Search for the cell housing the specified text and yield its [x, y] center coordinate. 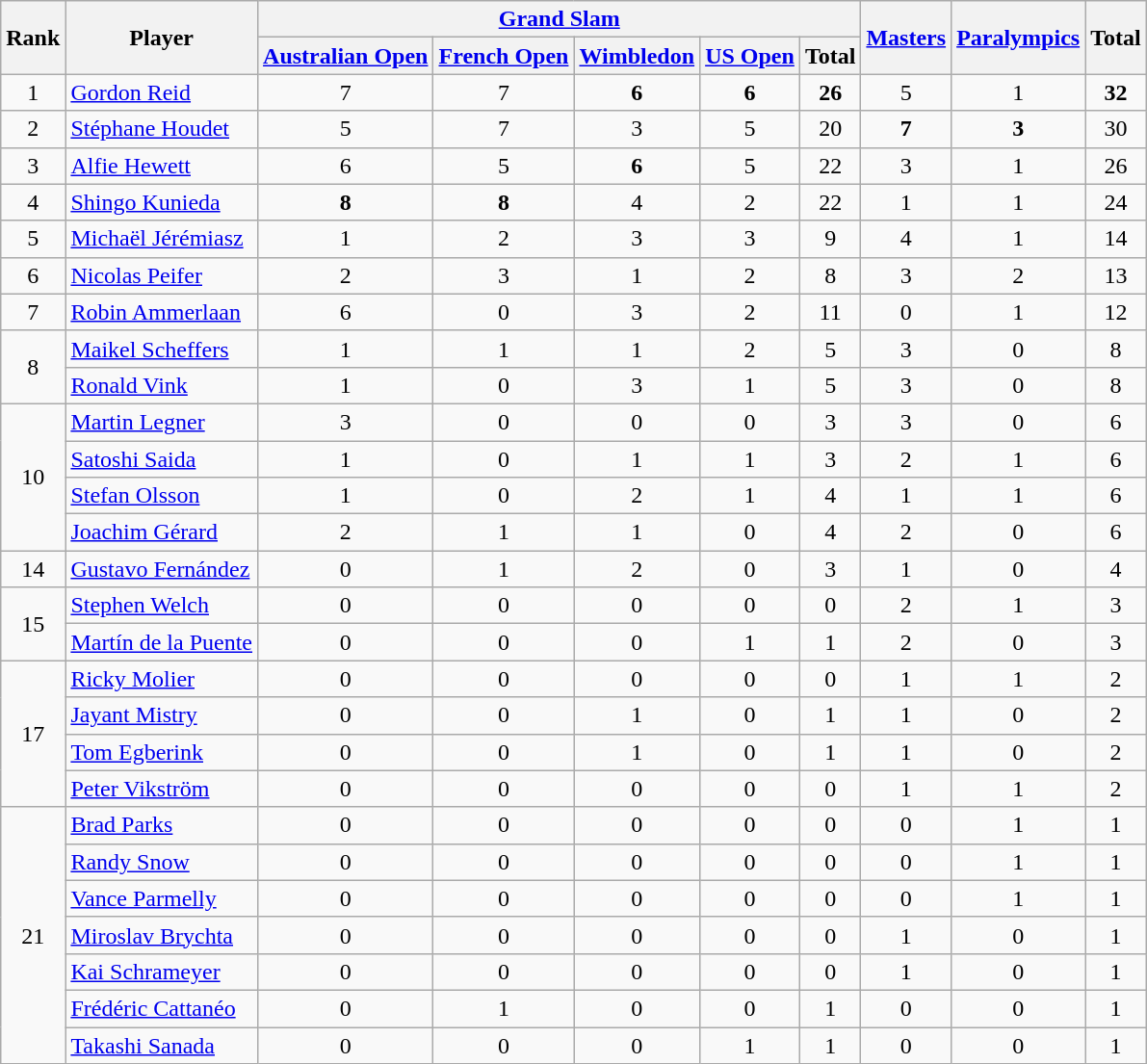
Gordon Reid [162, 92]
Stefan Olsson [162, 496]
Tom Egberink [162, 752]
Satoshi Saida [162, 459]
11 [830, 312]
Maikel Scheffers [162, 349]
Ronald Vink [162, 385]
Rank [33, 38]
Martín de la Puente [162, 642]
12 [1116, 312]
Grand Slam [560, 19]
21 [33, 935]
Shingo Kunieda [162, 202]
10 [33, 477]
Stéphane Houdet [162, 129]
Gustavo Fernández [162, 569]
Alfie Hewett [162, 166]
Australian Open [346, 56]
Brad Parks [162, 825]
Kai Schrameyer [162, 972]
20 [830, 129]
Frédéric Cattanéo [162, 1008]
15 [33, 624]
Masters [906, 38]
30 [1116, 129]
9 [830, 239]
Michaël Jérémiasz [162, 239]
Robin Ammerlaan [162, 312]
Player [162, 38]
Nicolas Peifer [162, 275]
Ricky Molier [162, 679]
Wimbledon [638, 56]
13 [1116, 275]
French Open [504, 56]
Paralympics [1019, 38]
US Open [750, 56]
Miroslav Brychta [162, 935]
Martin Legner [162, 422]
Randy Snow [162, 862]
Stephen Welch [162, 606]
Vance Parmelly [162, 898]
24 [1116, 202]
Joachim Gérard [162, 532]
Peter Vikström [162, 789]
32 [1116, 92]
Takashi Sanada [162, 1045]
17 [33, 734]
Jayant Mistry [162, 715]
